Provide the [x, y] coordinate of the cell's center where the given text is located.  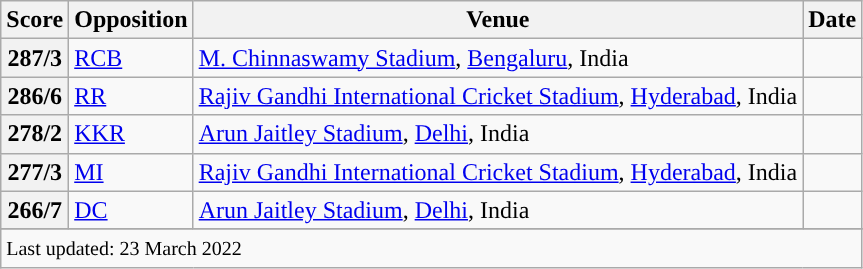
286/6 [35, 96]
RR [131, 96]
287/3 [35, 58]
266/7 [35, 210]
RCB [131, 58]
KKR [131, 134]
Opposition [131, 20]
Score [35, 20]
Venue [498, 20]
278/2 [35, 134]
M. Chinnaswamy Stadium, Bengaluru, India [498, 58]
Last updated: 23 March 2022 [432, 248]
277/3 [35, 172]
MI [131, 172]
Date [832, 20]
DC [131, 210]
